Locate the cell with the specified text and output its (X, Y) center coordinate. 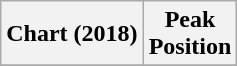
Chart (2018) (72, 34)
PeakPosition (190, 34)
